Pinpoint the cell where the given text exists, returning its (X, Y) midpoint coordinate. 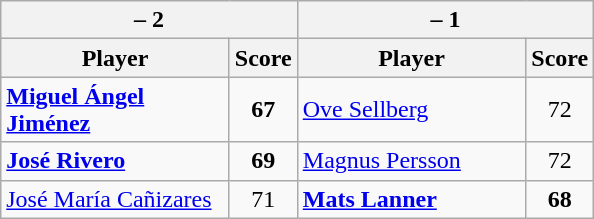
69 (263, 161)
71 (263, 199)
67 (263, 110)
José María Cañizares (116, 199)
68 (560, 199)
Miguel Ángel Jiménez (116, 110)
José Rivero (116, 161)
Mats Lanner (412, 199)
– 2 (150, 20)
Magnus Persson (412, 161)
Ove Sellberg (412, 110)
– 1 (446, 20)
